Extract the (X, Y) coordinate from the center of the cell holding the provided text.  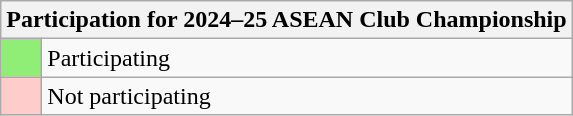
Participation for 2024–25 ASEAN Club Championship (286, 20)
Not participating (307, 96)
Participating (307, 58)
